Return (X, Y) of the center of cell containing provided text 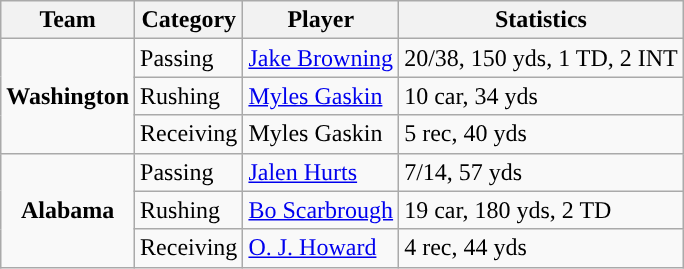
Team (68, 20)
19 car, 180 yds, 2 TD (542, 210)
10 car, 34 yds (542, 96)
Alabama (68, 210)
Category (189, 20)
7/14, 57 yds (542, 172)
5 rec, 40 yds (542, 134)
20/38, 150 yds, 1 TD, 2 INT (542, 58)
Player (321, 20)
4 rec, 44 yds (542, 248)
Jalen Hurts (321, 172)
Bo Scarbrough (321, 210)
Washington (68, 96)
Jake Browning (321, 58)
O. J. Howard (321, 248)
Statistics (542, 20)
